Identify which cell holds the provided text, then report its (X, Y) central coordinate. 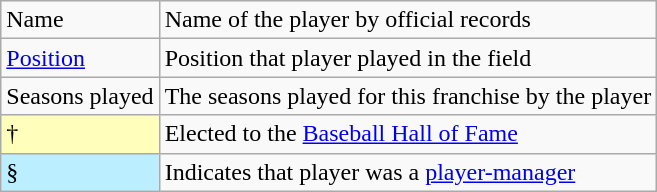
Name of the player by official records (408, 20)
Position that player played in the field (408, 58)
† (80, 134)
Seasons played (80, 96)
§ (80, 172)
Indicates that player was a player-manager (408, 172)
The seasons played for this franchise by the player (408, 96)
Name (80, 20)
Position (80, 58)
Elected to the Baseball Hall of Fame (408, 134)
